Search for the cell housing the specified text and yield its (X, Y) center coordinate. 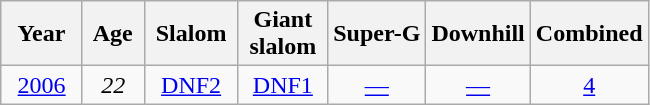
DNF2 (191, 85)
Combined (589, 34)
22 (113, 85)
4 (589, 85)
Slalom (191, 34)
Downhill (478, 34)
Super-G (377, 34)
Giant slalom (283, 34)
Age (113, 34)
Year (42, 34)
2006 (42, 85)
DNF1 (283, 85)
